Output the (x, y) coordinate of the center of the cell containing the given text.  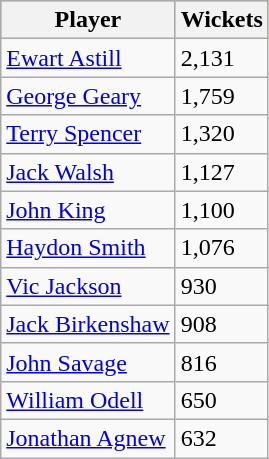
John Savage (88, 362)
George Geary (88, 96)
632 (222, 438)
Terry Spencer (88, 134)
908 (222, 324)
Jack Walsh (88, 172)
1,076 (222, 248)
1,759 (222, 96)
1,100 (222, 210)
1,127 (222, 172)
Ewart Astill (88, 58)
1,320 (222, 134)
William Odell (88, 400)
Jack Birkenshaw (88, 324)
Player (88, 20)
Haydon Smith (88, 248)
2,131 (222, 58)
650 (222, 400)
Vic Jackson (88, 286)
930 (222, 286)
John King (88, 210)
816 (222, 362)
Jonathan Agnew (88, 438)
Wickets (222, 20)
